Return the (x, y) coordinate for the center point of the cell that contains the specified text.  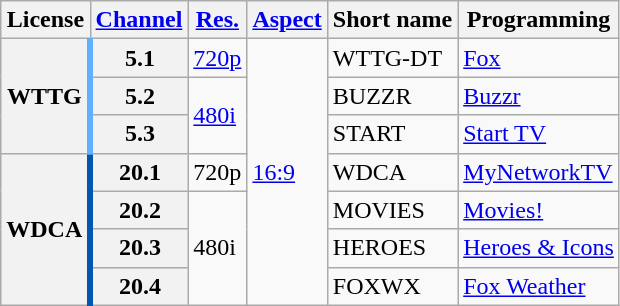
Short name (392, 20)
MOVIES (392, 210)
Heroes & Icons (539, 248)
FOXWX (392, 286)
START (392, 134)
HEROES (392, 248)
Fox Weather (539, 286)
Res. (218, 20)
Aspect (287, 20)
Channel (139, 20)
WTTG-DT (392, 58)
5.1 (139, 58)
Programming (539, 20)
WTTG (46, 96)
License (46, 20)
20.2 (139, 210)
16:9 (287, 172)
5.2 (139, 96)
BUZZR (392, 96)
Movies! (539, 210)
5.3 (139, 134)
20.1 (139, 172)
20.3 (139, 248)
MyNetworkTV (539, 172)
Start TV (539, 134)
20.4 (139, 286)
Buzzr (539, 96)
Fox (539, 58)
